Return [x, y] of the center of cell containing provided text 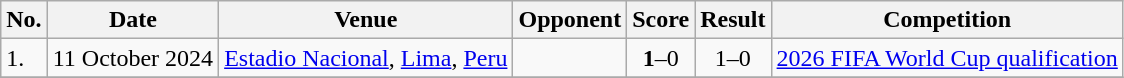
1. [24, 58]
Result [733, 20]
Opponent [570, 20]
11 October 2024 [132, 58]
Date [132, 20]
2026 FIFA World Cup qualification [947, 58]
Venue [366, 20]
Estadio Nacional, Lima, Peru [366, 58]
Competition [947, 20]
Score [661, 20]
No. [24, 20]
